Pinpoint the cell where the given text exists, returning its [X, Y] midpoint coordinate. 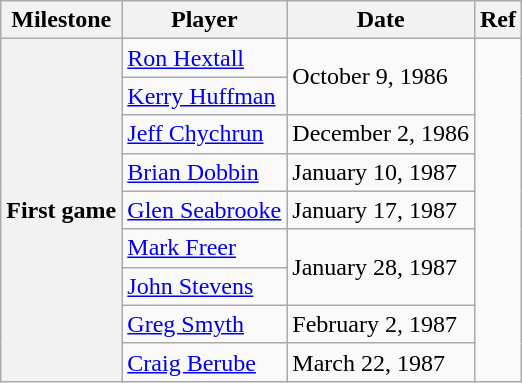
October 9, 1986 [381, 77]
December 2, 1986 [381, 134]
First game [62, 210]
Mark Freer [204, 248]
January 17, 1987 [381, 210]
March 22, 1987 [381, 362]
February 2, 1987 [381, 324]
Player [204, 20]
Ref [498, 20]
Milestone [62, 20]
Kerry Huffman [204, 96]
January 10, 1987 [381, 172]
John Stevens [204, 286]
Greg Smyth [204, 324]
Craig Berube [204, 362]
Glen Seabrooke [204, 210]
Brian Dobbin [204, 172]
January 28, 1987 [381, 267]
Ron Hextall [204, 58]
Jeff Chychrun [204, 134]
Date [381, 20]
